Return the (x, y) coordinate for the center point of the cell that contains the specified text.  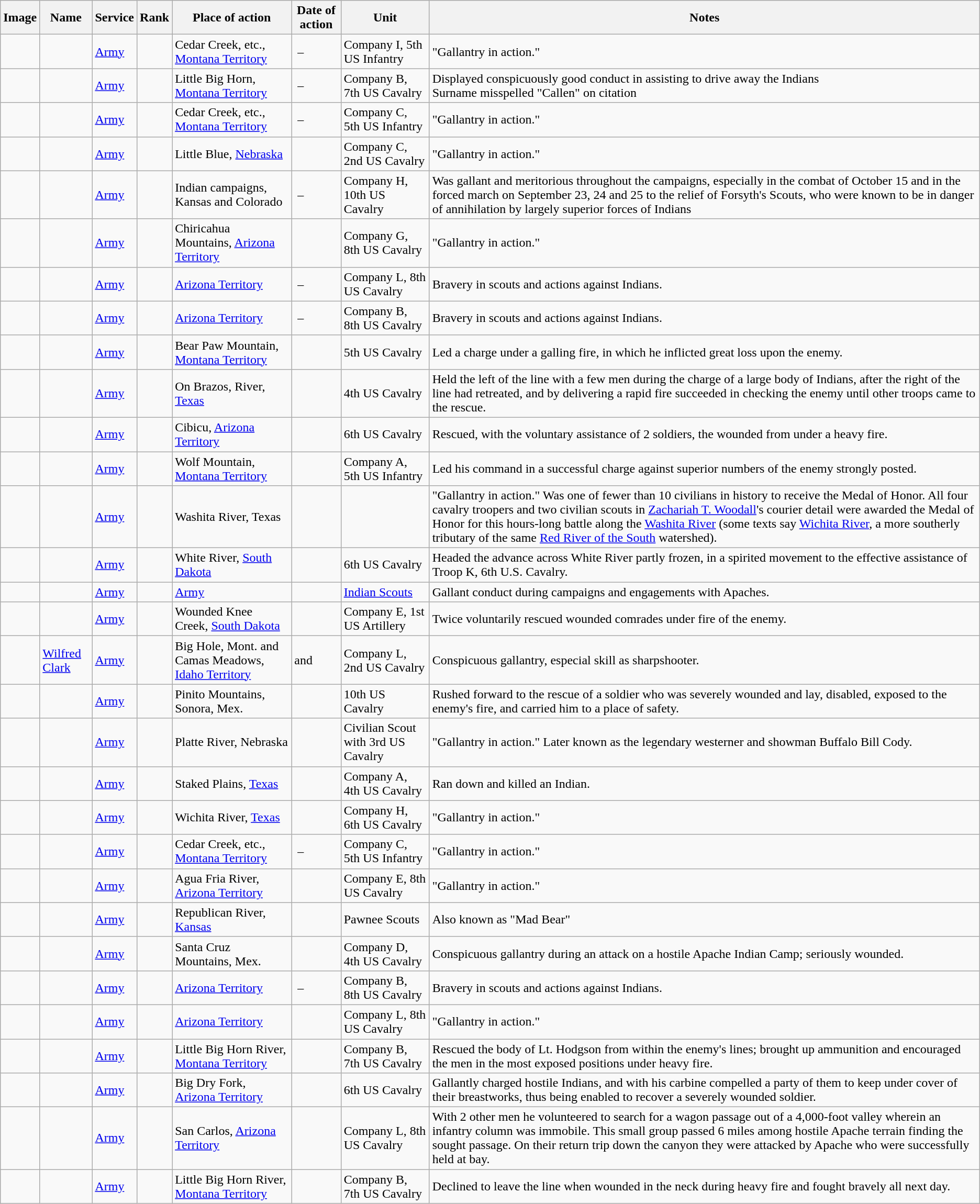
Wounded Knee Creek, South Dakota (232, 619)
Company L, 2nd US Cavalry (385, 660)
Headed the advance across White River partly frozen, in a spirited movement to the effective assistance of Troop K, 6th U.S. Cavalry. (705, 565)
Agua Fria River, Arizona Territory (232, 886)
Also known as "Mad Bear" (705, 919)
Bear Paw Mountain, Montana Territory (232, 352)
Staked Plains, Texas (232, 783)
Chiricahua Mountains, Arizona Territory (232, 243)
Ran down and killed an Indian. (705, 783)
Company A, 5th US Infantry (385, 468)
Civilian Scout with 3rd US Cavalry (385, 742)
Unit (385, 18)
Big Hole, Mont. and Camas Meadows, Idaho Territory (232, 660)
Led his command in a successful charge against superior numbers of the enemy strongly posted. (705, 468)
Washita River, Texas (232, 517)
5th US Cavalry (385, 352)
Service (115, 18)
Cibicu, Arizona Territory (232, 434)
Company E, 8th US Cavalry (385, 886)
Conspicuous gallantry, especial skill as sharpshooter. (705, 660)
Date of action (316, 18)
White River, South Dakota (232, 565)
Conspicuous gallantry during an attack on a hostile Apache Indian Camp; seriously wounded. (705, 954)
Santa Cruz Mountains, Mex. (232, 954)
Company H, 10th US Cavalry (385, 195)
Rank (155, 18)
Rescued, with the voluntary assistance of 2 soldiers, the wounded from under a heavy fire. (705, 434)
Company C, 2nd US Cavalry (385, 154)
Notes (705, 18)
"Gallantry in action." Later known as the legendary westerner and showman Buffalo Bill Cody. (705, 742)
Displayed conspicuously good conduct in assisting to drive away the IndiansSurname misspelled "Callen" on citation (705, 86)
Wolf Mountain, Montana Territory (232, 468)
Company A, 4th US Cavalry (385, 783)
Company D, 4th US Cavalry (385, 954)
Image (20, 18)
On Brazos, River, Texas (232, 393)
Name (66, 18)
Twice voluntarily rescued wounded comrades under fire of the enemy. (705, 619)
Indian Scouts (385, 592)
Pinito Mountains, Sonora, Mex. (232, 701)
Little Blue, Nebraska (232, 154)
Republican River, Kansas (232, 919)
Company H, 6th US Cavalry (385, 818)
Led a charge under a galling fire, in which he inflicted great loss upon the enemy. (705, 352)
Indian campaigns, Kansas and Colorado (232, 195)
Little Big Horn, Montana Territory (232, 86)
Place of action (232, 18)
Big Dry Fork, Arizona Territory (232, 1090)
Declined to leave the line when wounded in the neck during heavy fire and fought bravely all next day. (705, 1186)
Company I, 5th US Infantry (385, 51)
Gallant conduct during campaigns and engagements with Apaches. (705, 592)
Pawnee Scouts (385, 919)
Wilfred Clark (66, 660)
Company G, 8th US Cavalry (385, 243)
10th US Cavalry (385, 701)
and (316, 660)
Company E, 1st US Artillery (385, 619)
Wichita River, Texas (232, 818)
Platte River, Nebraska (232, 742)
4th US Cavalry (385, 393)
San Carlos, Arizona Territory (232, 1138)
